Locate the cell with the specified text and output its (x, y) center coordinate. 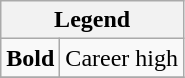
Bold (30, 58)
Legend (92, 20)
Career high (122, 58)
